Find where the given text appears and provide that cell's center as (X, Y) coordinate. 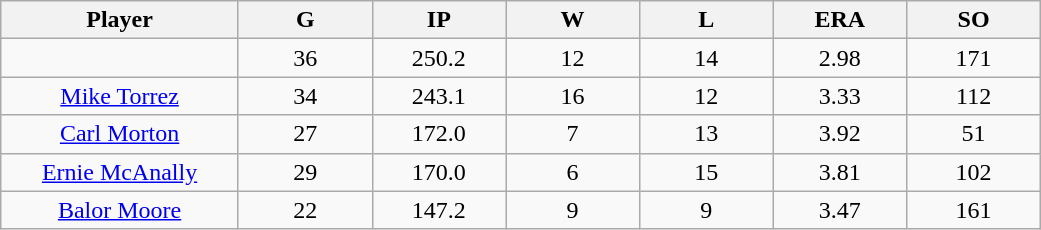
3.81 (840, 172)
51 (974, 134)
7 (573, 134)
15 (706, 172)
16 (573, 96)
Ernie McAnally (120, 172)
243.1 (439, 96)
2.98 (840, 58)
161 (974, 210)
172.0 (439, 134)
6 (573, 172)
G (305, 20)
SO (974, 20)
L (706, 20)
170.0 (439, 172)
36 (305, 58)
W (573, 20)
Carl Morton (120, 134)
3.33 (840, 96)
29 (305, 172)
171 (974, 58)
Balor Moore (120, 210)
ERA (840, 20)
22 (305, 210)
27 (305, 134)
3.47 (840, 210)
147.2 (439, 210)
14 (706, 58)
112 (974, 96)
34 (305, 96)
Mike Torrez (120, 96)
3.92 (840, 134)
Player (120, 20)
102 (974, 172)
13 (706, 134)
IP (439, 20)
250.2 (439, 58)
